Return [x, y] of the center of cell containing provided text 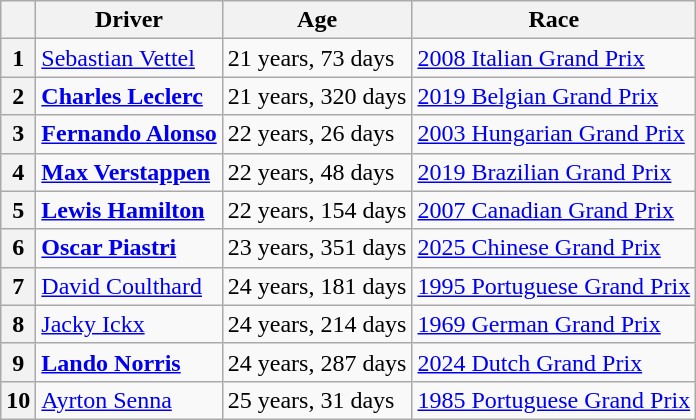
David Coulthard [129, 286]
21 years, 73 days [317, 58]
23 years, 351 days [317, 248]
2024 Dutch Grand Prix [554, 362]
Ayrton Senna [129, 400]
9 [18, 362]
22 years, 154 days [317, 210]
1 [18, 58]
Oscar Piastri [129, 248]
2008 Italian Grand Prix [554, 58]
1985 Portuguese Grand Prix [554, 400]
5 [18, 210]
25 years, 31 days [317, 400]
21 years, 320 days [317, 96]
Lando Norris [129, 362]
2025 Chinese Grand Prix [554, 248]
2003 Hungarian Grand Prix [554, 134]
6 [18, 248]
Jacky Ickx [129, 324]
10 [18, 400]
2 [18, 96]
2007 Canadian Grand Prix [554, 210]
Age [317, 20]
8 [18, 324]
7 [18, 286]
Race [554, 20]
22 years, 48 days [317, 172]
2019 Belgian Grand Prix [554, 96]
3 [18, 134]
24 years, 214 days [317, 324]
1969 German Grand Prix [554, 324]
Driver [129, 20]
Sebastian Vettel [129, 58]
Max Verstappen [129, 172]
24 years, 181 days [317, 286]
Lewis Hamilton [129, 210]
22 years, 26 days [317, 134]
Fernando Alonso [129, 134]
4 [18, 172]
1995 Portuguese Grand Prix [554, 286]
Charles Leclerc [129, 96]
24 years, 287 days [317, 362]
2019 Brazilian Grand Prix [554, 172]
